Locate the cell with the specified text and output its [X, Y] center coordinate. 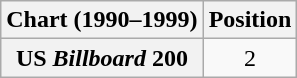
US Billboard 200 [102, 58]
2 [250, 58]
Position [250, 20]
Chart (1990–1999) [102, 20]
